Identify which cell holds the provided text, then report its (X, Y) central coordinate. 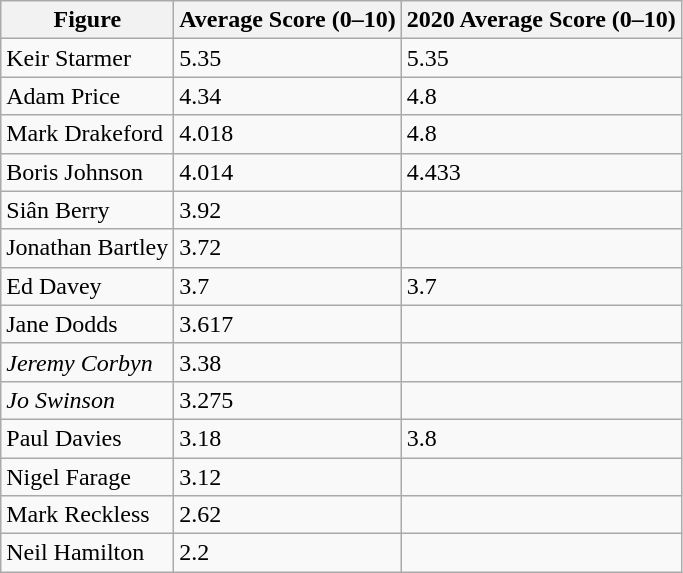
Jo Swinson (88, 400)
3.18 (288, 438)
2.62 (288, 515)
Jeremy Corbyn (88, 362)
4.018 (288, 134)
Jane Dodds (88, 324)
Mark Reckless (88, 515)
Figure (88, 20)
2.2 (288, 553)
Ed Davey (88, 286)
3.12 (288, 477)
3.275 (288, 400)
Average Score (0–10) (288, 20)
Keir Starmer (88, 58)
Paul Davies (88, 438)
Adam Price (88, 96)
Jonathan Bartley (88, 248)
Nigel Farage (88, 477)
Siân Berry (88, 210)
2020 Average Score (0–10) (541, 20)
3.92 (288, 210)
4.34 (288, 96)
3.72 (288, 248)
3.38 (288, 362)
3.8 (541, 438)
Boris Johnson (88, 172)
Neil Hamilton (88, 553)
4.433 (541, 172)
Mark Drakeford (88, 134)
4.014 (288, 172)
3.617 (288, 324)
